Locate the cell with the specified text and output its (x, y) center coordinate. 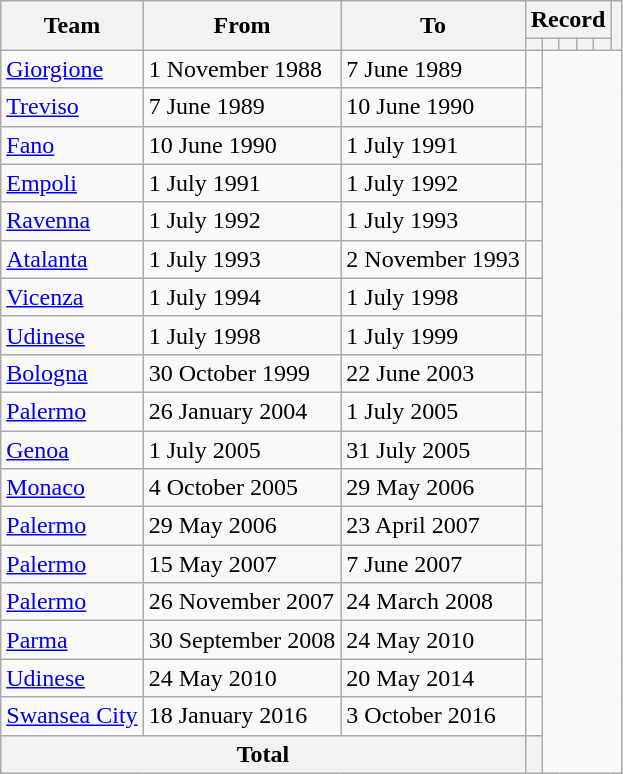
31 July 2005 (433, 449)
Genoa (72, 449)
Bologna (72, 373)
Swansea City (72, 716)
30 October 1999 (242, 373)
24 March 2008 (433, 602)
Treviso (72, 107)
4 October 2005 (242, 488)
22 June 2003 (433, 373)
Team (72, 26)
3 October 2016 (433, 716)
30 September 2008 (242, 640)
Record (568, 20)
Giorgione (72, 69)
1 November 1988 (242, 69)
2 November 1993 (433, 259)
18 January 2016 (242, 716)
1 July 1994 (242, 297)
26 January 2004 (242, 411)
To (433, 26)
Monaco (72, 488)
Total (263, 754)
Parma (72, 640)
20 May 2014 (433, 678)
23 April 2007 (433, 526)
From (242, 26)
15 May 2007 (242, 564)
Empoli (72, 183)
26 November 2007 (242, 602)
7 June 2007 (433, 564)
Atalanta (72, 259)
Fano (72, 145)
1 July 1999 (433, 335)
Vicenza (72, 297)
Ravenna (72, 221)
